Return (x, y) of the center of cell containing provided text 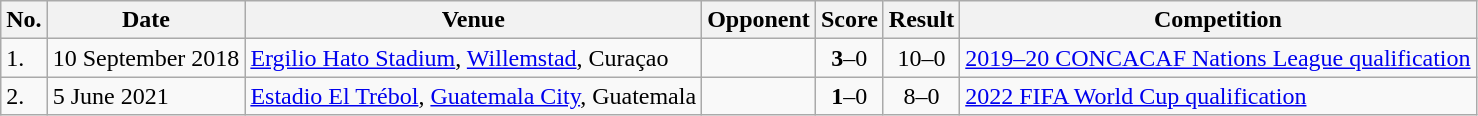
1. (24, 58)
2022 FIFA World Cup qualification (1218, 96)
2. (24, 96)
10 September 2018 (146, 58)
2019–20 CONCACAF Nations League qualification (1218, 58)
Score (849, 20)
10–0 (921, 58)
Ergilio Hato Stadium, Willemstad, Curaçao (474, 58)
8–0 (921, 96)
Venue (474, 20)
Estadio El Trébol, Guatemala City, Guatemala (474, 96)
Result (921, 20)
Opponent (759, 20)
3–0 (849, 58)
1–0 (849, 96)
No. (24, 20)
Date (146, 20)
5 June 2021 (146, 96)
Competition (1218, 20)
